For the text-containing cell, return its midpoint in (x, y) coordinate format. 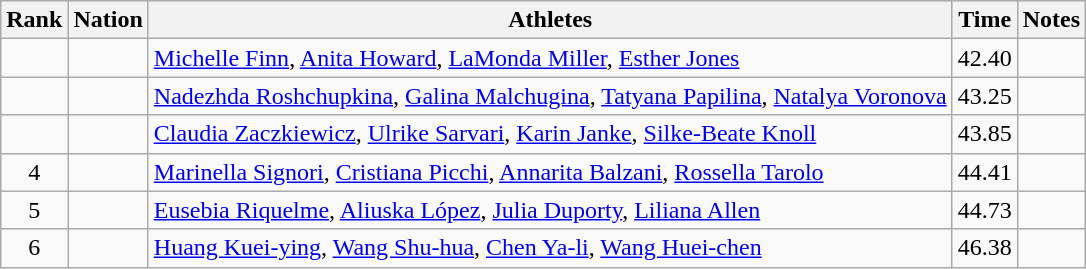
44.41 (984, 172)
Rank (34, 20)
Marinella Signori, Cristiana Picchi, Annarita Balzani, Rossella Tarolo (550, 172)
Huang Kuei-ying, Wang Shu-hua, Chen Ya-li, Wang Huei-chen (550, 248)
42.40 (984, 58)
44.73 (984, 210)
Nadezhda Roshchupkina, Galina Malchugina, Tatyana Papilina, Natalya Voronova (550, 96)
4 (34, 172)
43.85 (984, 134)
Nation (108, 20)
43.25 (984, 96)
Time (984, 20)
Notes (1051, 20)
Eusebia Riquelme, Aliuska López, Julia Duporty, Liliana Allen (550, 210)
Claudia Zaczkiewicz, Ulrike Sarvari, Karin Janke, Silke-Beate Knoll (550, 134)
6 (34, 248)
5 (34, 210)
Athletes (550, 20)
46.38 (984, 248)
Michelle Finn, Anita Howard, LaMonda Miller, Esther Jones (550, 58)
